Capture the cell that displays the provided text and extract its [X, Y] central coordinate. 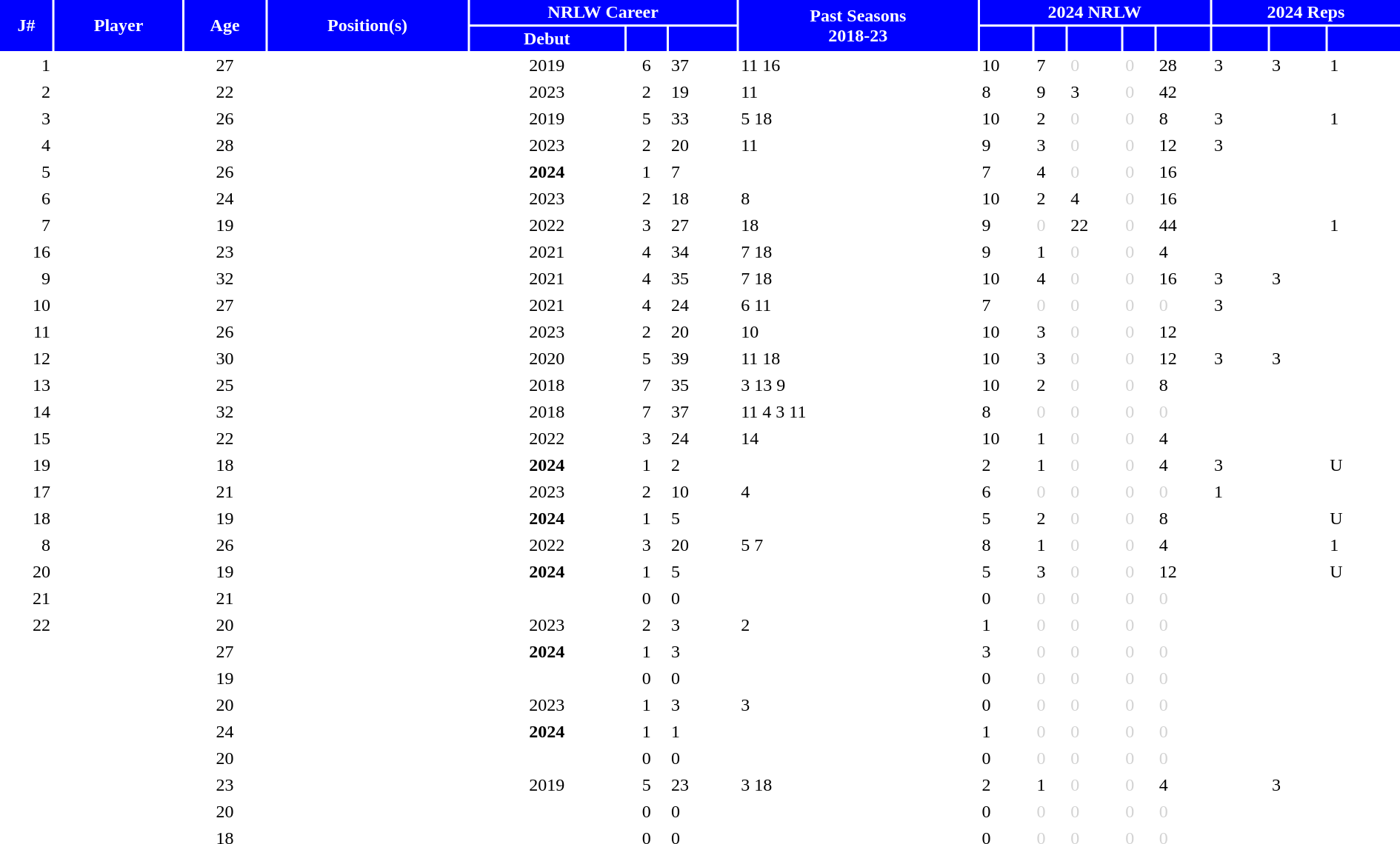
Player [119, 25]
Age [225, 25]
11 16 [858, 65]
Position(s) [367, 25]
17 [27, 492]
13 [27, 385]
25 [225, 385]
NRLW Career [603, 12]
Past Seasons2018-23 [858, 25]
5 7 [858, 545]
2024 Reps [1306, 12]
15 [27, 438]
5 18 [858, 118]
2020 [547, 358]
3 13 9 [858, 385]
30 [225, 358]
J# [27, 25]
42 [1184, 92]
Debut [547, 38]
3 18 [858, 785]
44 [1184, 225]
11 4 3 11 [858, 412]
39 [702, 358]
33 [702, 118]
11 18 [858, 358]
6 11 [858, 305]
34 [702, 252]
2024 NRLW [1094, 12]
